Identify which cell holds the provided text, then report its [X, Y] central coordinate. 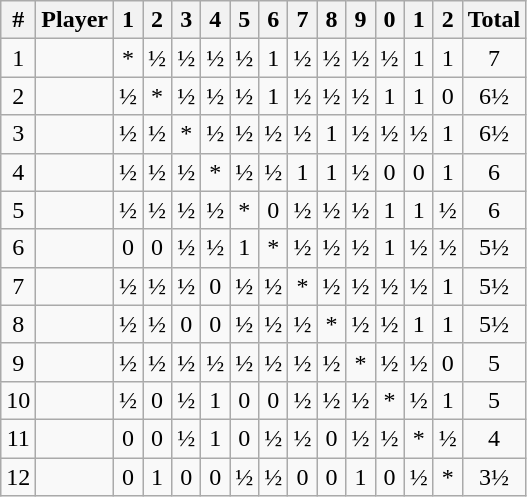
10 [18, 400]
Player [75, 20]
12 [18, 477]
11 [18, 438]
3½ [494, 477]
# [18, 20]
Total [494, 20]
